Return [X, Y] of the center of cell containing provided text 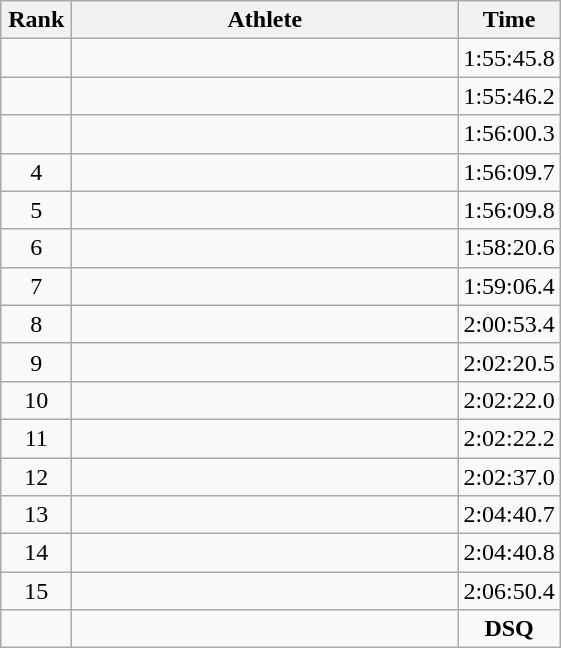
Time [509, 20]
2:02:37.0 [509, 477]
5 [36, 210]
9 [36, 362]
15 [36, 591]
4 [36, 172]
2:00:53.4 [509, 324]
11 [36, 438]
2:02:22.0 [509, 400]
Rank [36, 20]
1:58:20.6 [509, 248]
2:06:50.4 [509, 591]
2:02:22.2 [509, 438]
1:56:09.8 [509, 210]
1:55:45.8 [509, 58]
2:04:40.7 [509, 515]
14 [36, 553]
12 [36, 477]
1:59:06.4 [509, 286]
1:56:09.7 [509, 172]
1:55:46.2 [509, 96]
8 [36, 324]
13 [36, 515]
DSQ [509, 629]
1:56:00.3 [509, 134]
2:04:40.8 [509, 553]
2:02:20.5 [509, 362]
Athlete [265, 20]
7 [36, 286]
6 [36, 248]
10 [36, 400]
